Output the [X, Y] coordinate of the center of the cell containing the given text.  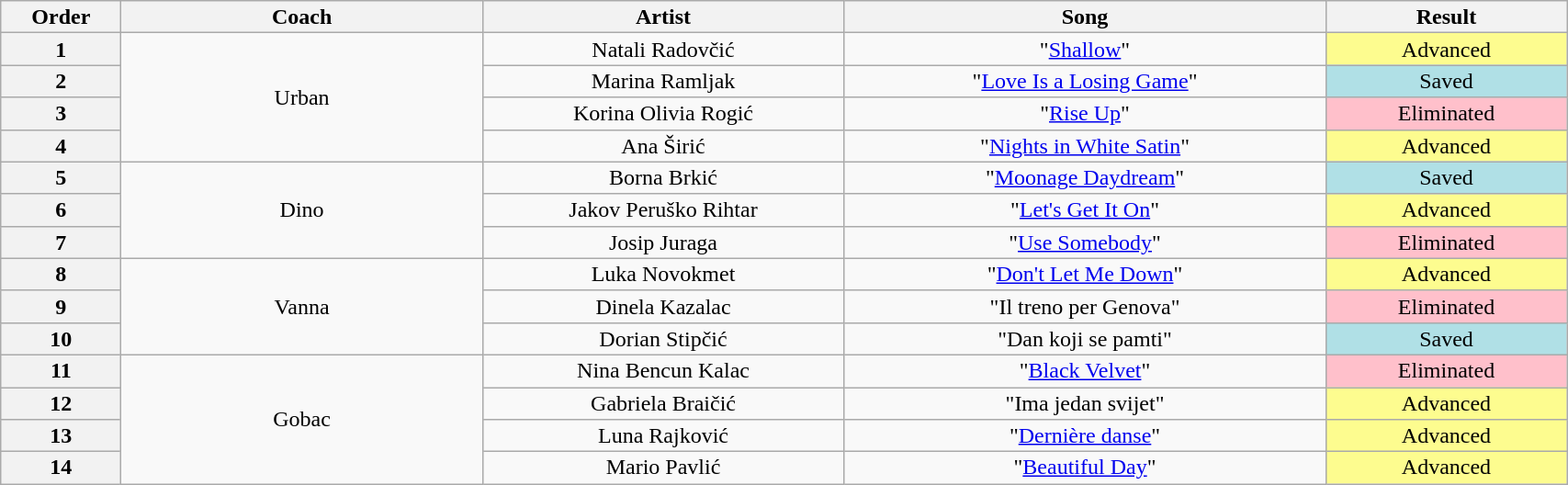
10 [61, 338]
"Love Is a Losing Game" [1086, 81]
Josip Juraga [663, 242]
Nina Bencun Kalac [663, 371]
Ana Širić [663, 145]
"Ima jedan svijet" [1086, 404]
Korina Olivia Rogić [663, 114]
Vanna [301, 307]
Song [1086, 17]
Dorian Stipčić [663, 338]
Gabriela Braičić [663, 404]
1 [61, 50]
Dinela Kazalac [663, 307]
"Let's Get It On" [1086, 209]
"Use Somebody" [1086, 242]
Gobac [301, 419]
12 [61, 404]
"Il treno per Genova" [1086, 307]
Luka Novokmet [663, 274]
"Dan koji se pamti" [1086, 338]
6 [61, 209]
11 [61, 371]
Natali Radovčić [663, 50]
"Rise Up" [1086, 114]
14 [61, 468]
Marina Ramljak [663, 81]
Result [1446, 17]
Borna Brkić [663, 178]
Urban [301, 97]
8 [61, 274]
5 [61, 178]
Mario Pavlić [663, 468]
"Don't Let Me Down" [1086, 274]
"Shallow" [1086, 50]
13 [61, 435]
"Moonage Daydream" [1086, 178]
"Dernière danse" [1086, 435]
2 [61, 81]
Artist [663, 17]
Jakov Peruško Rihtar [663, 209]
4 [61, 145]
"Black Velvet" [1086, 371]
Luna Rajković [663, 435]
Dino [301, 209]
7 [61, 242]
Order [61, 17]
"Nights in White Satin" [1086, 145]
3 [61, 114]
Coach [301, 17]
"Beautiful Day" [1086, 468]
9 [61, 307]
